Return [X, Y] of the center of cell containing provided text 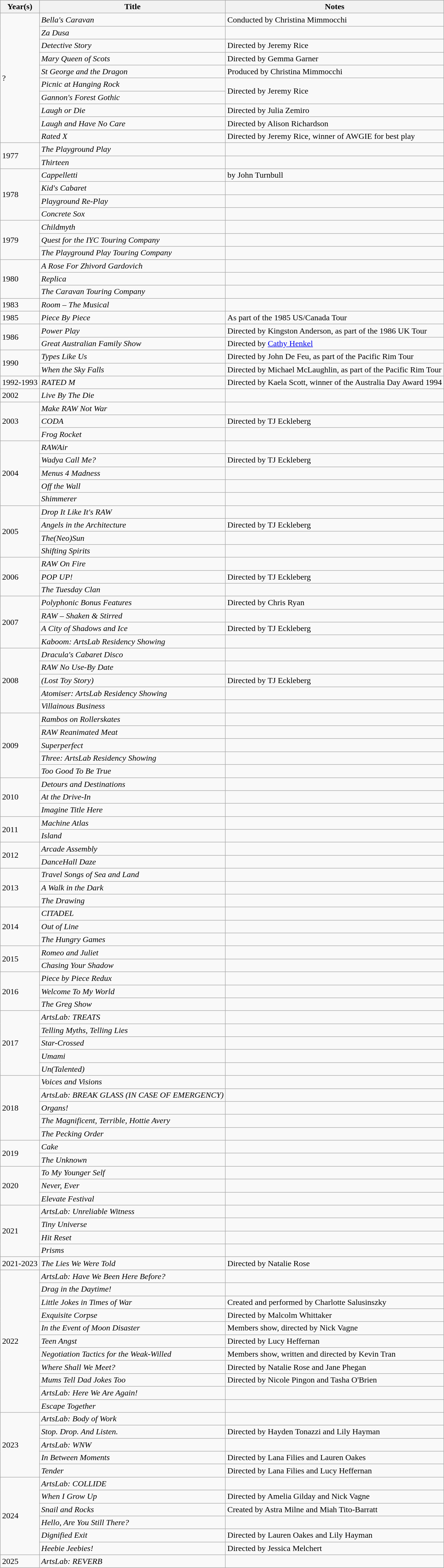
2018 [20, 1108]
ArtsLab: Body of Work [133, 1419]
Out of Line [133, 926]
Created by Astra Milne and Miah Tito-Barratt [335, 1509]
The Tuesday Clan [133, 590]
Bella's Caravan [133, 20]
2007 [20, 622]
CODA [133, 421]
In the Event of Moon Disaster [133, 1328]
1986 [20, 337]
Concrete Sox [133, 214]
Teen Angst [133, 1341]
Created and performed by Charlotte Salusinszky [335, 1302]
Directed by Kaela Scott, winner of the Australia Day Award 1994 [335, 383]
2002 [20, 395]
Gannon's Forest Gothic [133, 97]
Frog Rocket [133, 434]
2022 [20, 1341]
Rambos on Rollerskates [133, 719]
Laugh or Die [133, 110]
Menus 4 Madness [133, 473]
At the Drive-In [133, 797]
Heebie Jeebies! [133, 1548]
2015 [20, 959]
Chasing Your Shadow [133, 965]
2014 [20, 926]
Exquisite Corpse [133, 1315]
The Greg Show [133, 1004]
Little Jokes in Times of War [133, 1302]
2017 [20, 1043]
Power Play [133, 330]
2008 [20, 680]
Room – The Musical [133, 305]
CITADEL [133, 914]
Detours and Destinations [133, 784]
Machine Atlas [133, 823]
Off the Wall [133, 486]
Imagine Title Here [133, 810]
Three: ArtsLab Residency Showing [133, 758]
Piece By Piece [133, 318]
Organs! [133, 1108]
Quest for the IYC Touring Company [133, 240]
Directed by Jeremy Rice, winner of AWGIE for best play [335, 136]
ArtsLab: Here We Are Again! [133, 1393]
Star-Crossed [133, 1043]
Types Like Us [133, 356]
Directed by Michael McLaughlin, as part of the Pacific Rim Tour [335, 369]
2006 [20, 577]
Shifting Spirits [133, 551]
Dracula's Cabaret Disco [133, 654]
Cappelletti [133, 175]
Villainous Business [133, 706]
The Lies We Were Told [133, 1263]
The Unknown [133, 1160]
Un(Talented) [133, 1069]
Title [133, 7]
Mary Queen of Scots [133, 59]
RATED M [133, 383]
Drag in the Daytime! [133, 1289]
Negotiation Tactics for the Weak-Willed [133, 1354]
Island [133, 836]
Shimmerer [133, 499]
Superperfect [133, 745]
2003 [20, 421]
Thirteen [133, 162]
ArtsLab: BREAK GLASS (IN CASE OF EMERGENCY) [133, 1095]
Kid's Cabaret [133, 188]
Angels in the Architecture [133, 525]
1983 [20, 305]
The Playground Play [133, 149]
Telling Myths, Telling Lies [133, 1030]
2023 [20, 1445]
Za Dusa [133, 33]
Dignified Exit [133, 1535]
1992-1993 [20, 383]
When the Sky Falls [133, 369]
Welcome To My World [133, 991]
Drop It Like It's RAW [133, 512]
Prisms [133, 1250]
2010 [20, 797]
Travel Songs of Sea and Land [133, 875]
The Playground Play Touring Company [133, 253]
Cake [133, 1147]
2009 [20, 745]
ArtsLab: REVERB [133, 1561]
DanceHall Daze [133, 862]
Too Good To Be True [133, 771]
Stop. Drop. And Listen. [133, 1432]
ArtsLab: TREATS [133, 1017]
2025 [20, 1561]
Directed by Cathy Henkel [335, 343]
RAW Reanimated Meat [133, 732]
2021 [20, 1231]
Umami [133, 1056]
2021-2023 [20, 1263]
Polyphonic Bonus Features [133, 603]
Directed by Amelia Gilday and Nick Vagne [335, 1497]
1978 [20, 195]
Atomiser: ArtsLab Residency Showing [133, 693]
2024 [20, 1516]
2011 [20, 829]
Directed by John De Feu, as part of the Pacific Rim Tour [335, 356]
Make RAW Not War [133, 408]
Tiny Universe [133, 1225]
1977 [20, 156]
Escape Together [133, 1406]
St George and the Dragon [133, 71]
To My Younger Self [133, 1173]
(Lost Toy Story) [133, 680]
Directed by Natalie Rose and Jane Phegan [335, 1367]
As part of the 1985 US/Canada Tour [335, 318]
Directed by Lana Filies and Lauren Oakes [335, 1458]
Directed by Jessica Melchert [335, 1548]
Laugh and Have No Care [133, 123]
1990 [20, 363]
RAW – Shaken & Stirred [133, 616]
by John Turnbull [335, 175]
A Walk in the Dark [133, 888]
2016 [20, 991]
Tender [133, 1471]
ArtsLab: Unreliable Witness [133, 1212]
ArtsLab: COLLIDE [133, 1484]
A Rose For Zhivord Gardovich [133, 266]
In Between Moments [133, 1458]
Directed by Alison Richardson [335, 123]
1985 [20, 318]
Hello, Are You Still There? [133, 1522]
Childmyth [133, 227]
Kaboom: ArtsLab Residency Showing [133, 642]
Replica [133, 279]
The Hungry Games [133, 939]
RAW No Use-By Date [133, 667]
RAWAir [133, 447]
Directed by Kingston Anderson, as part of the 1986 UK Tour [335, 330]
Wadya Call Me? [133, 460]
Snail and Rocks [133, 1509]
2005 [20, 531]
Playground Re-Play [133, 201]
Directed by Julia Zemiro [335, 110]
Where Shall We Meet? [133, 1367]
Hit Reset [133, 1238]
The Caravan Touring Company [133, 292]
Mums Tell Dad Jokes Too [133, 1380]
1980 [20, 279]
When I Grow Up [133, 1497]
Great Australian Family Show [133, 343]
Members show, directed by Nick Vagne [335, 1328]
Directed by Lauren Oakes and Lily Hayman [335, 1535]
1979 [20, 240]
Directed by Nicole Pingon and Tasha O'Brien [335, 1380]
Year(s) [20, 7]
? [20, 78]
A City of Shadows and Ice [133, 629]
RAW On Fire [133, 564]
ArtsLab: WNW [133, 1445]
2013 [20, 888]
Directed by Lana Filies and Lucy Heffernan [335, 1471]
The Magnificent, Terrible, Hottie Avery [133, 1121]
ArtsLab: Have We Been Here Before? [133, 1276]
Directed by Natalie Rose [335, 1263]
Voices and Visions [133, 1082]
2019 [20, 1153]
Detective Story [133, 46]
Produced by Christina Mimmocchi [335, 71]
Notes [335, 7]
Conducted by Christina Mimmocchi [335, 20]
Members show, written and directed by Kevin Tran [335, 1354]
The Drawing [133, 901]
Rated X [133, 136]
The Pecking Order [133, 1134]
Romeo and Juliet [133, 952]
Picnic at Hanging Rock [133, 84]
Arcade Assembly [133, 849]
Directed by Chris Ryan [335, 603]
Piece by Piece Redux [133, 978]
2020 [20, 1185]
2004 [20, 473]
Directed by Lucy Heffernan [335, 1341]
Never, Ever [133, 1185]
2012 [20, 855]
Directed by Gemma Garner [335, 59]
Live By The Die [133, 395]
Directed by Malcolm Whittaker [335, 1315]
Elevate Festival [133, 1198]
POP UP! [133, 577]
Directed by Hayden Tonazzi and Lily Hayman [335, 1432]
The(Neo)Sun [133, 538]
